Output the [x, y] coordinate of the center of the cell containing the given text.  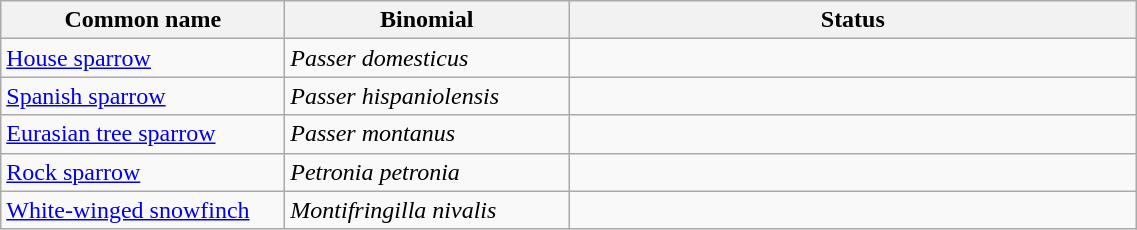
Montifringilla nivalis [427, 210]
Eurasian tree sparrow [143, 134]
Common name [143, 20]
Passer hispaniolensis [427, 96]
White-winged snowfinch [143, 210]
Spanish sparrow [143, 96]
Passer domesticus [427, 58]
Rock sparrow [143, 172]
Petronia petronia [427, 172]
Binomial [427, 20]
Passer montanus [427, 134]
House sparrow [143, 58]
Status [853, 20]
